Provide the (x, y) coordinate of the cell's center where the given text is located.  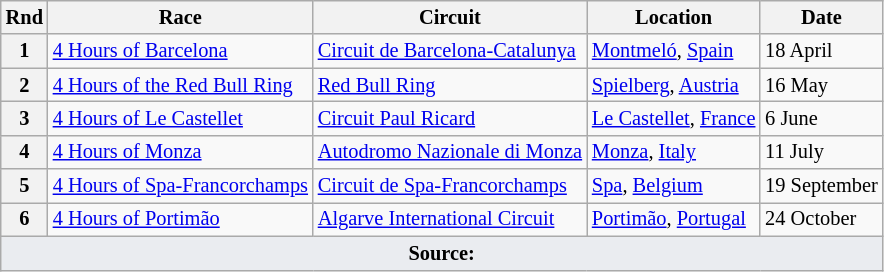
4 Hours of Spa-Francorchamps (180, 186)
5 (24, 186)
Circuit Paul Ricard (450, 118)
Date (821, 17)
6 June (821, 118)
Autodromo Nazionale di Monza (450, 152)
Monza, Italy (674, 152)
Race (180, 17)
11 July (821, 152)
4 Hours of the Red Bull Ring (180, 85)
4 (24, 152)
Spielberg, Austria (674, 85)
24 October (821, 219)
6 (24, 219)
4 Hours of Barcelona (180, 51)
Algarve International Circuit (450, 219)
4 Hours of Monza (180, 152)
4 Hours of Le Castellet (180, 118)
Rnd (24, 17)
Spa, Belgium (674, 186)
Montmeló, Spain (674, 51)
1 (24, 51)
Red Bull Ring (450, 85)
Le Castellet, France (674, 118)
Portimão, Portugal (674, 219)
Location (674, 17)
4 Hours of Portimão (180, 219)
19 September (821, 186)
16 May (821, 85)
Circuit de Barcelona-Catalunya (450, 51)
3 (24, 118)
Circuit de Spa-Francorchamps (450, 186)
2 (24, 85)
Source: (442, 253)
Circuit (450, 17)
18 April (821, 51)
